Search for the cell housing the specified text and yield its [x, y] center coordinate. 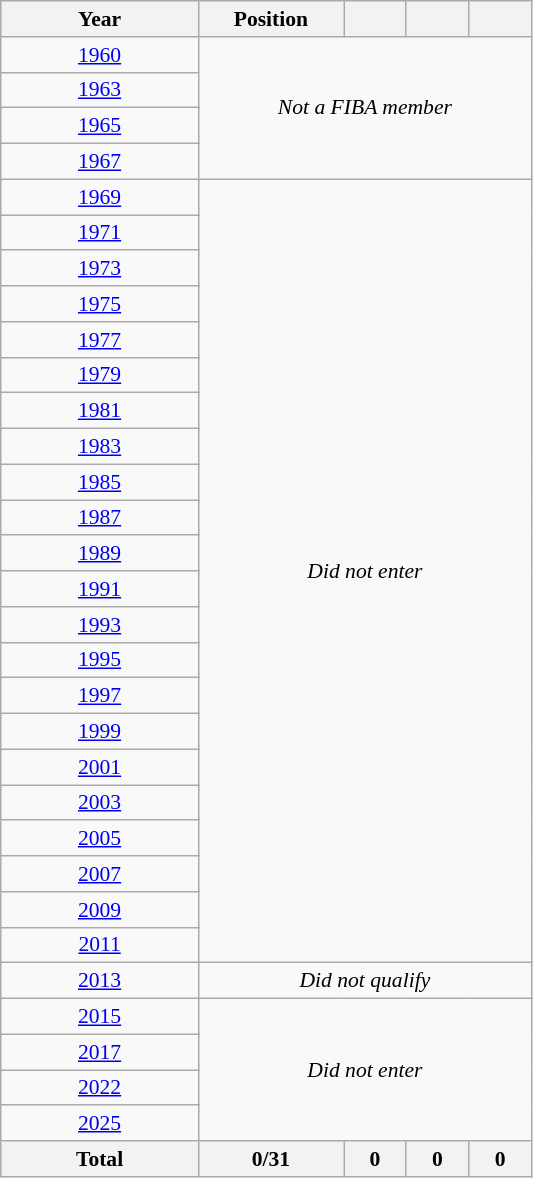
1960 [100, 55]
2007 [100, 874]
Year [100, 19]
1989 [100, 554]
2017 [100, 1052]
1985 [100, 482]
1981 [100, 411]
1965 [100, 126]
2025 [100, 1124]
1999 [100, 732]
1969 [100, 197]
Position [270, 19]
1983 [100, 447]
2009 [100, 910]
2001 [100, 767]
1975 [100, 304]
1963 [100, 90]
1967 [100, 162]
1977 [100, 340]
2003 [100, 803]
2022 [100, 1088]
1973 [100, 269]
1997 [100, 696]
1991 [100, 589]
1971 [100, 233]
0/31 [270, 1159]
1987 [100, 518]
1979 [100, 375]
2015 [100, 1017]
2011 [100, 945]
1993 [100, 625]
1995 [100, 660]
Total [100, 1159]
2013 [100, 981]
Did not qualify [364, 981]
2005 [100, 839]
Not a FIBA member [364, 108]
